For the text-containing cell, return its midpoint in [x, y] coordinate format. 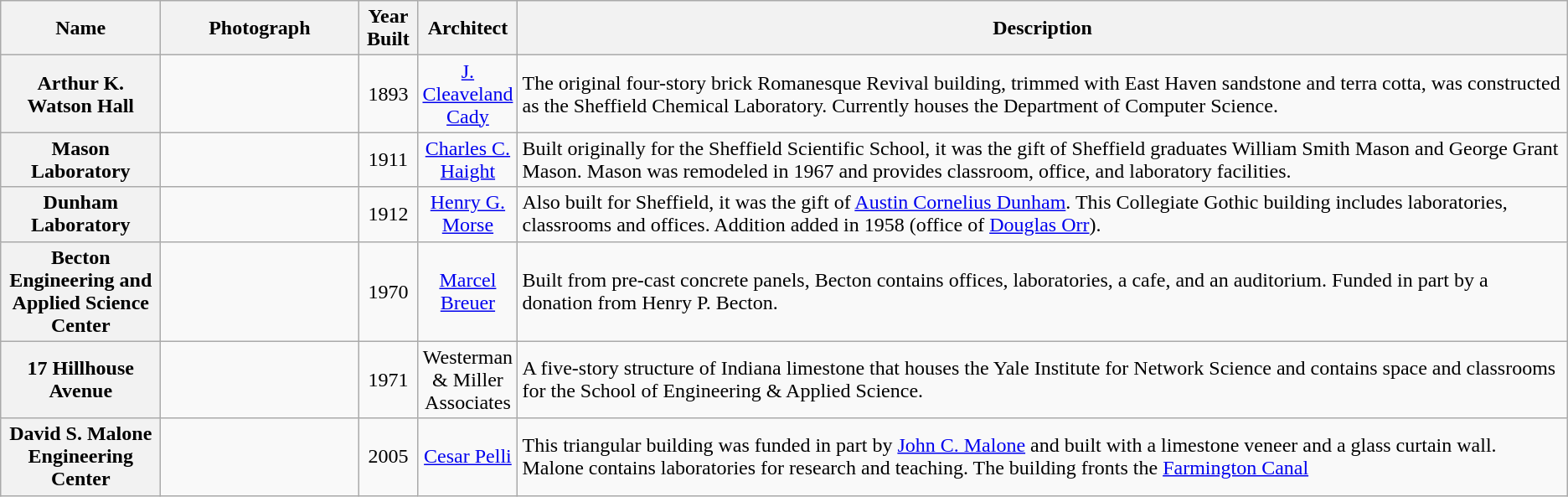
Architect [467, 28]
Westerman & Miller Associates [467, 380]
Description [1042, 28]
Cesar Pelli [467, 457]
1911 [389, 159]
1970 [389, 292]
1893 [389, 94]
Mason Laboratory [80, 159]
David S. Malone Engineering Center [80, 457]
2005 [389, 457]
1971 [389, 380]
17 Hillhouse Avenue [80, 380]
Name [80, 28]
J. Cleaveland Cady [467, 94]
1912 [389, 215]
Photograph [260, 28]
Dunham Laboratory [80, 215]
Year Built [389, 28]
Marcel Breuer [467, 292]
Becton Engineering and Applied Science Center [80, 292]
Henry G. Morse [467, 215]
Charles C. Haight [467, 159]
Arthur K. Watson Hall [80, 94]
